Capture the cell that displays the provided text and extract its [X, Y] central coordinate. 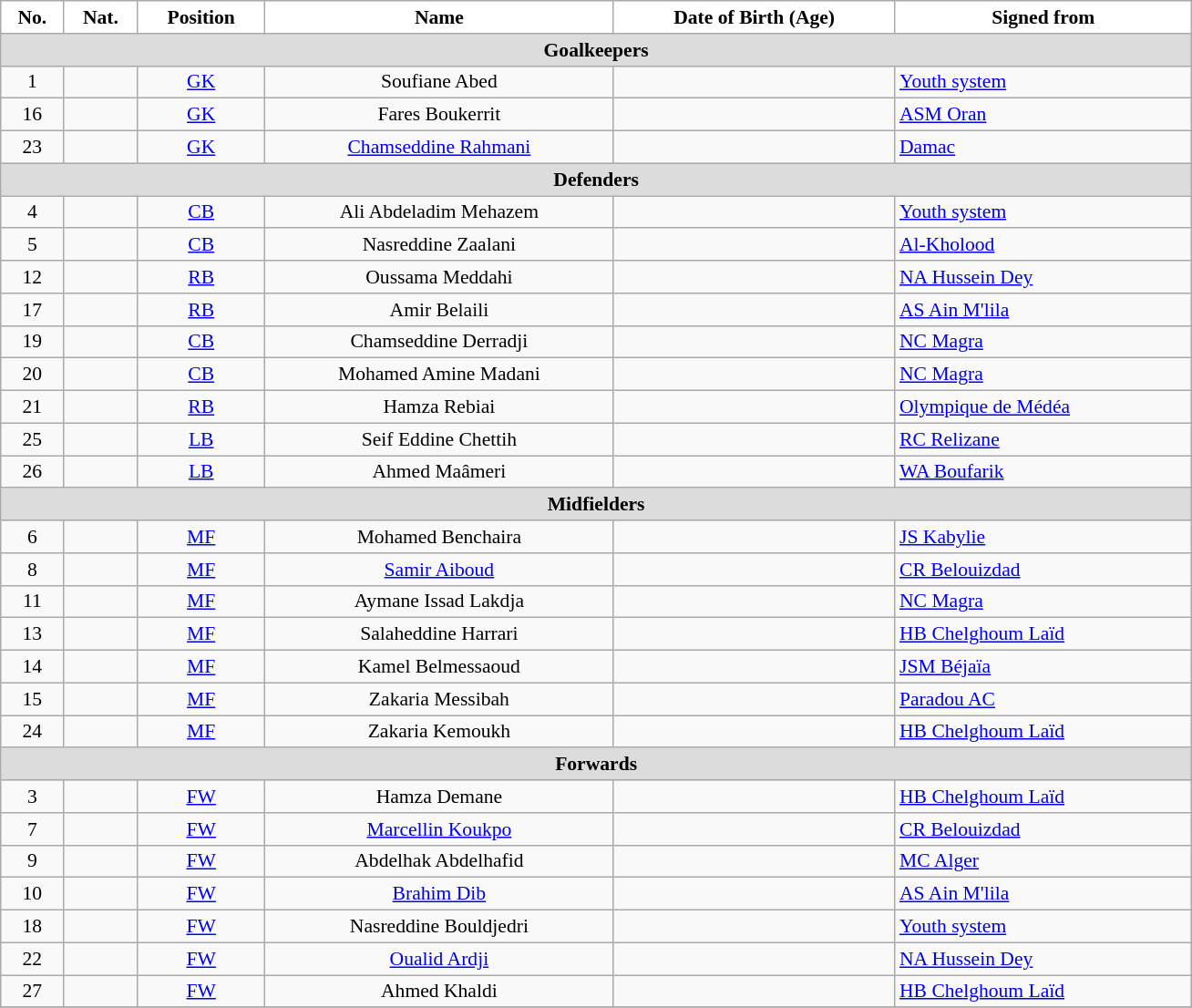
Amir Belaili [439, 310]
12 [33, 277]
Abdelhak Abdelhafid [439, 861]
Mohamed Amine Madani [439, 375]
5 [33, 245]
13 [33, 634]
Soufiane Abed [439, 82]
Kamel Belmessaoud [439, 667]
19 [33, 342]
Forwards [596, 765]
WA Boufarik [1043, 472]
No. [33, 17]
3 [33, 797]
Hamza Rebiai [439, 407]
10 [33, 894]
RC Relizane [1043, 439]
17 [33, 310]
Hamza Demane [439, 797]
Damac [1043, 148]
JSM Béjaïa [1043, 667]
11 [33, 602]
18 [33, 927]
14 [33, 667]
Olympique de Médéa [1043, 407]
9 [33, 861]
7 [33, 829]
Midfielders [596, 505]
8 [33, 570]
Ali Abdeladim Mehazem [439, 212]
Marcellin Koukpo [439, 829]
Al-Kholood [1043, 245]
24 [33, 732]
26 [33, 472]
Nasreddine Zaalani [439, 245]
Ahmed Khaldi [439, 992]
ASM Oran [1043, 115]
Mohamed Benchaira [439, 537]
Date of Birth (Age) [755, 17]
4 [33, 212]
Salaheddine Harrari [439, 634]
Goalkeepers [596, 50]
Paradou AC [1043, 699]
JS Kabylie [1043, 537]
15 [33, 699]
6 [33, 537]
Aymane Issad Lakdja [439, 602]
Nat. [100, 17]
1 [33, 82]
Position [200, 17]
22 [33, 959]
Zakaria Messibah [439, 699]
Zakaria Kemoukh [439, 732]
Chamseddine Rahmani [439, 148]
27 [33, 992]
16 [33, 115]
Seif Eddine Chettih [439, 439]
MC Alger [1043, 861]
Brahim Dib [439, 894]
23 [33, 148]
Chamseddine Derradji [439, 342]
Oualid Ardji [439, 959]
Signed from [1043, 17]
Samir Aiboud [439, 570]
21 [33, 407]
20 [33, 375]
Name [439, 17]
Fares Boukerrit [439, 115]
Nasreddine Bouldjedri [439, 927]
25 [33, 439]
Oussama Meddahi [439, 277]
Ahmed Maâmeri [439, 472]
Defenders [596, 180]
